Scan for the cell matching the given text and deliver its (x, y) coordinate at center. 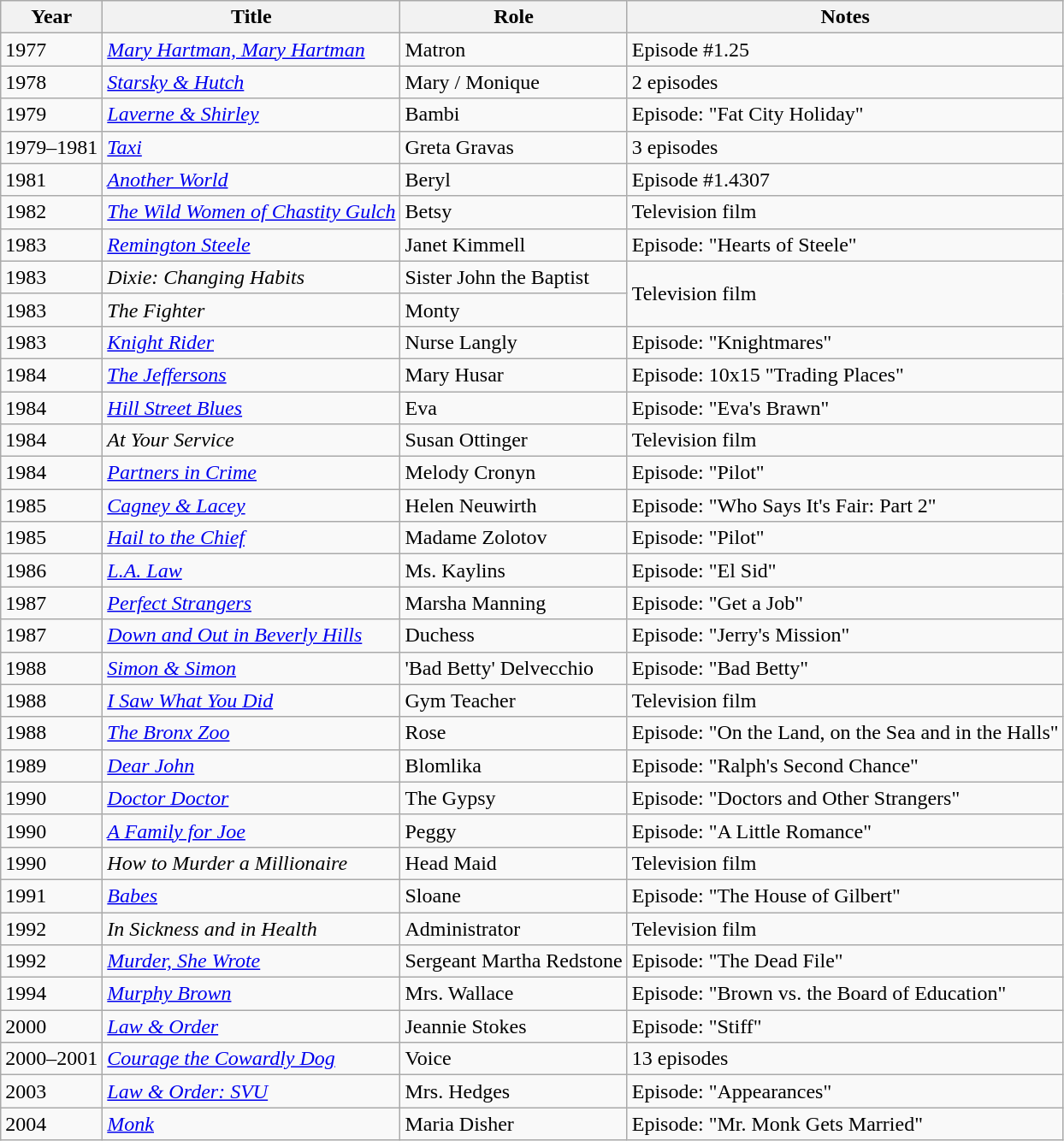
Notes (845, 17)
1986 (51, 570)
Episode: "The House of Gilbert" (845, 896)
Episode: "Hearts of Steele" (845, 245)
1979–1981 (51, 147)
Administrator (513, 928)
Episode: "El Sid" (845, 570)
1991 (51, 896)
Greta Gravas (513, 147)
Voice (513, 1059)
2 episodes (845, 82)
1977 (51, 50)
Monty (513, 310)
Susan Ottinger (513, 440)
Sister John the Baptist (513, 277)
Down and Out in Beverly Hills (251, 636)
Janet Kimmell (513, 245)
Mary / Monique (513, 82)
Year (51, 17)
Sergeant Martha Redstone (513, 961)
How to Murder a Millionaire (251, 863)
Eva (513, 408)
Mary Husar (513, 375)
Hill Street Blues (251, 408)
Episode #1.4307 (845, 180)
3 episodes (845, 147)
Role (513, 17)
Perfect Strangers (251, 603)
Courage the Cowardly Dog (251, 1059)
Episode: "Who Says It's Fair: Part 2" (845, 505)
1979 (51, 115)
The Fighter (251, 310)
1981 (51, 180)
Helen Neuwirth (513, 505)
Peggy (513, 831)
2000 (51, 1026)
Episode: "Doctors and Other Strangers" (845, 798)
Another World (251, 180)
Rose (513, 733)
Episode: "Mr. Monk Gets Married" (845, 1124)
Blomlika (513, 766)
Episode #1.25 (845, 50)
1994 (51, 994)
Monk (251, 1124)
Episode: "On the Land, on the Sea and in the Halls" (845, 733)
Title (251, 17)
Episode: "Knightmares" (845, 342)
Matron (513, 50)
Marsha Manning (513, 603)
Jeannie Stokes (513, 1026)
Head Maid (513, 863)
Babes (251, 896)
Melody Cronyn (513, 473)
Episode: "Fat City Holiday" (845, 115)
Murder, She Wrote (251, 961)
Duchess (513, 636)
Maria Disher (513, 1124)
1978 (51, 82)
1982 (51, 212)
Knight Rider (251, 342)
Gym Teacher (513, 701)
Law & Order (251, 1026)
Laverne & Shirley (251, 115)
1989 (51, 766)
Mrs. Wallace (513, 994)
A Family for Joe (251, 831)
Hail to the Chief (251, 538)
2003 (51, 1091)
Nurse Langly (513, 342)
Episode: 10x15 "Trading Places" (845, 375)
Episode: "Get a Job" (845, 603)
Mrs. Hedges (513, 1091)
L.A. Law (251, 570)
Taxi (251, 147)
Episode: "Ralph's Second Chance" (845, 766)
Beryl (513, 180)
Cagney & Lacey (251, 505)
Law & Order: SVU (251, 1091)
Simon & Simon (251, 668)
The Wild Women of Chastity Gulch (251, 212)
13 episodes (845, 1059)
Episode: "Appearances" (845, 1091)
Dixie: Changing Habits (251, 277)
Dear John (251, 766)
At Your Service (251, 440)
The Jeffersons (251, 375)
Bambi (513, 115)
Episode: "Brown vs. the Board of Education" (845, 994)
Starsky & Hutch (251, 82)
Madame Zolotov (513, 538)
Ms. Kaylins (513, 570)
'Bad Betty' Delvecchio (513, 668)
In Sickness and in Health (251, 928)
Episode: "Stiff" (845, 1026)
Betsy (513, 212)
2000–2001 (51, 1059)
Partners in Crime (251, 473)
The Gypsy (513, 798)
The Bronx Zoo (251, 733)
Doctor Doctor (251, 798)
Episode: "The Dead File" (845, 961)
Mary Hartman, Mary Hartman (251, 50)
2004 (51, 1124)
Episode: "Bad Betty" (845, 668)
Remington Steele (251, 245)
Murphy Brown (251, 994)
Episode: "Jerry's Mission" (845, 636)
Sloane (513, 896)
Episode: "Eva's Brawn" (845, 408)
I Saw What You Did (251, 701)
Episode: "A Little Romance" (845, 831)
